Detect which cell encompasses the target text, then output its (X, Y) center coordinate. 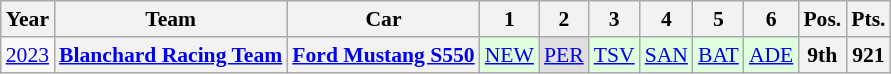
Car (383, 19)
Pos. (822, 19)
Team (170, 19)
921 (868, 55)
2 (564, 19)
BAT (718, 55)
Ford Mustang S550 (383, 55)
4 (666, 19)
6 (771, 19)
Pts. (868, 19)
2023 (28, 55)
TSV (614, 55)
NEW (510, 55)
PER (564, 55)
9th (822, 55)
5 (718, 19)
Blanchard Racing Team (170, 55)
ADE (771, 55)
Year (28, 19)
1 (510, 19)
SAN (666, 55)
3 (614, 19)
